Capture the cell that displays the provided text and extract its (x, y) central coordinate. 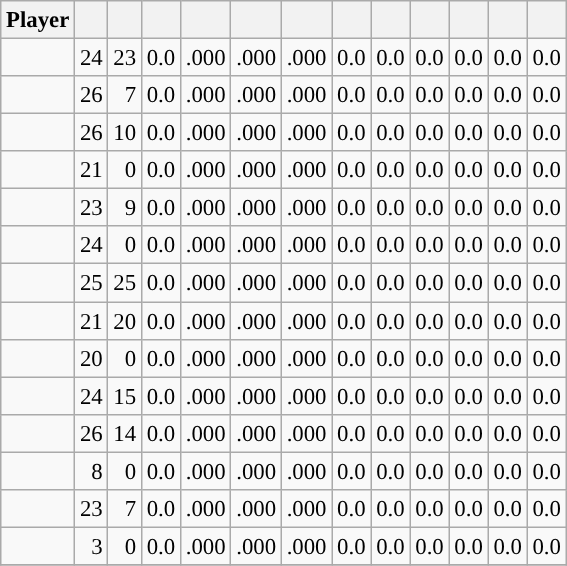
Player (38, 20)
15 (124, 396)
3 (92, 546)
14 (124, 433)
9 (124, 208)
10 (124, 133)
8 (92, 471)
